Output the (x, y) coordinate of the center of the cell containing the given text.  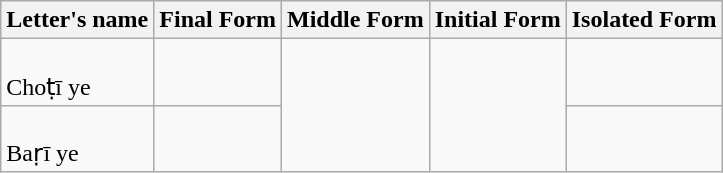
Choṭī ye (78, 72)
Isolated Form (644, 20)
Final Form (218, 20)
Middle Form (355, 20)
Letter's name (78, 20)
Baṛī ye (78, 138)
Initial Form (498, 20)
